For the text-containing cell, return its midpoint in (X, Y) coordinate format. 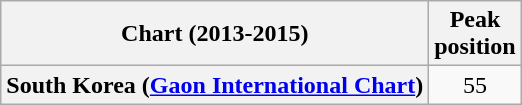
Chart (2013-2015) (215, 34)
55 (475, 85)
Peak position (475, 34)
South Korea (Gaon International Chart) (215, 85)
